For the text-containing cell, return its midpoint in [x, y] coordinate format. 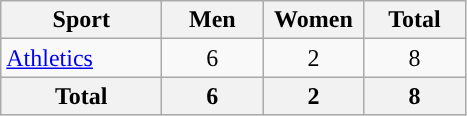
Men [212, 20]
Athletics [82, 58]
Women [314, 20]
Sport [82, 20]
